Provide the [X, Y] coordinate of the cell's center where the given text is located.  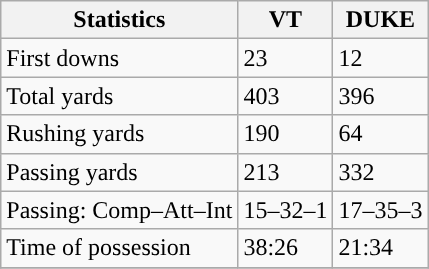
12 [380, 58]
23 [286, 58]
Passing yards [120, 172]
396 [380, 96]
64 [380, 134]
21:34 [380, 248]
Statistics [120, 20]
Rushing yards [120, 134]
17–35–3 [380, 210]
332 [380, 172]
190 [286, 134]
First downs [120, 58]
15–32–1 [286, 210]
Passing: Comp–Att–Int [120, 210]
Total yards [120, 96]
VT [286, 20]
38:26 [286, 248]
213 [286, 172]
DUKE [380, 20]
Time of possession [120, 248]
403 [286, 96]
